Pinpoint the cell where the given text exists, returning its (x, y) midpoint coordinate. 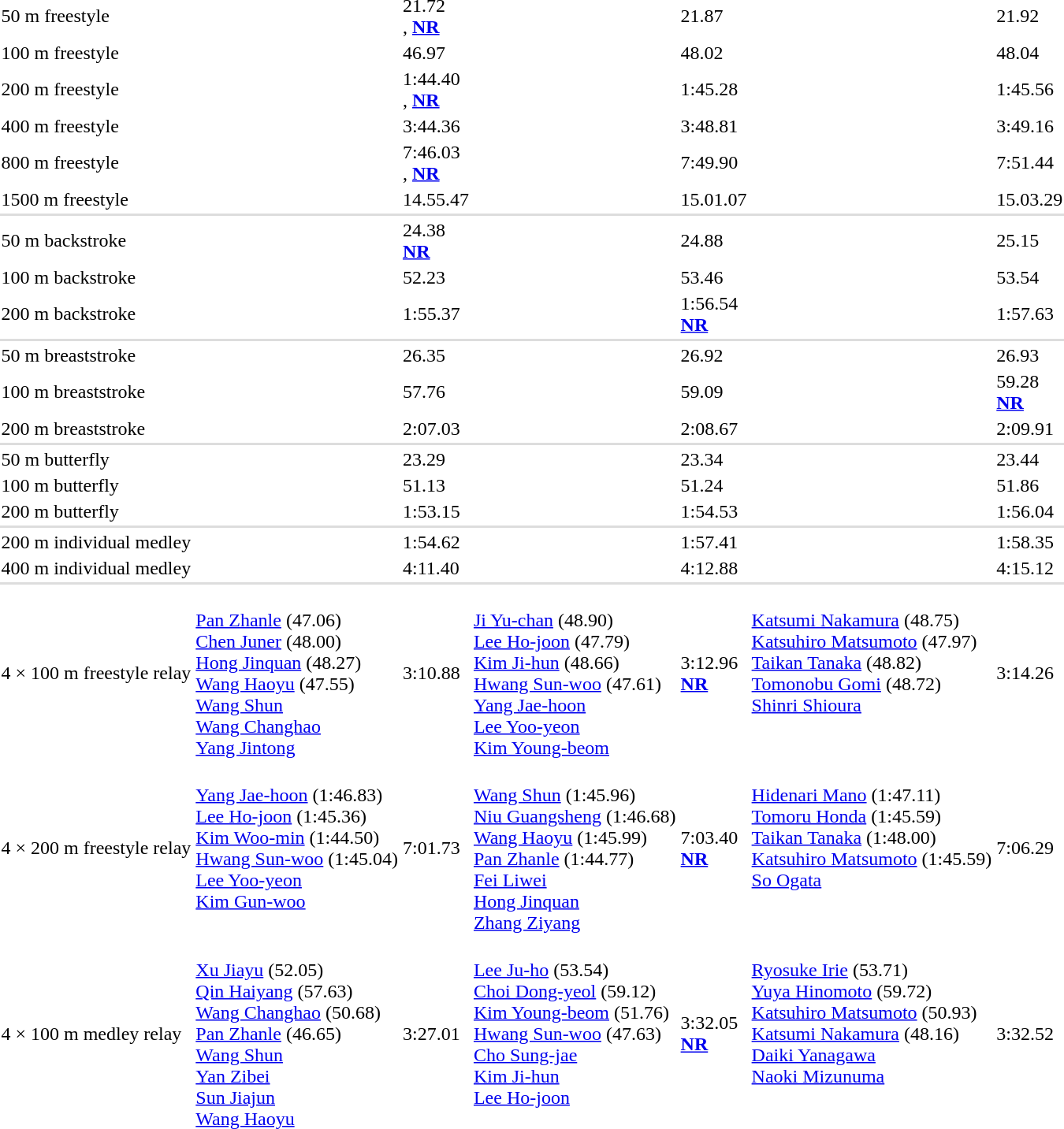
1:55.37 (435, 314)
50 m breaststroke (96, 355)
3:10.88 (435, 673)
3:49.16 (1029, 126)
800 m freestyle (96, 162)
14.55.47 (435, 199)
Hidenari Mano (1:47.11)Tomoru Honda (1:45.59)Taikan Tanaka (1:48.00)Katsuhiro Matsumoto (1:45.59)So Ogata (872, 848)
51.13 (435, 485)
15.03.29 (1029, 199)
51.86 (1029, 485)
400 m freestyle (96, 126)
2:07.03 (435, 429)
48.02 (714, 53)
1500 m freestyle (96, 199)
2:09.91 (1029, 429)
1:58.35 (1029, 542)
200 m individual medley (96, 542)
400 m individual medley (96, 568)
100 m butterfly (96, 485)
100 m freestyle (96, 53)
1:45.28 (714, 90)
1:56.54NR (714, 314)
59.28NR (1029, 392)
26.92 (714, 355)
59.09 (714, 392)
200 m butterfly (96, 511)
1:56.04 (1029, 511)
4 × 100 m freestyle relay (96, 673)
52.23 (435, 277)
Ji Yu-chan (48.90)Lee Ho-joon (47.79)Kim Ji-hun (48.66)Hwang Sun-woo (47.61)Yang Jae-hoonLee Yoo-yeonKim Young-beom (575, 673)
23.29 (435, 459)
4 × 200 m freestyle relay (96, 848)
50 m butterfly (96, 459)
46.97 (435, 53)
Wang Shun (1:45.96)Niu Guangsheng (1:46.68)Wang Haoyu (1:45.99)Pan Zhanle (1:44.77)Fei LiweiHong JinquanZhang Ziyang (575, 848)
24.38NR (435, 241)
25.15 (1029, 241)
57.76 (435, 392)
24.88 (714, 241)
4:11.40 (435, 568)
200 m breaststroke (96, 429)
7:49.90 (714, 162)
1:57.63 (1029, 314)
26.35 (435, 355)
4:15.12 (1029, 568)
15.01.07 (714, 199)
51.24 (714, 485)
1:53.15 (435, 511)
7:46.03, NR (435, 162)
200 m freestyle (96, 90)
7:51.44 (1029, 162)
100 m backstroke (96, 277)
23.34 (714, 459)
53.46 (714, 277)
100 m breaststroke (96, 392)
200 m backstroke (96, 314)
50 m backstroke (96, 241)
3:14.26 (1029, 673)
1:44.40, NR (435, 90)
2:08.67 (714, 429)
4:12.88 (714, 568)
7:03.40NR (714, 848)
53.54 (1029, 277)
1:45.56 (1029, 90)
Pan Zhanle (47.06)Chen Juner (48.00)Hong Jinquan (48.27)Wang Haoyu (47.55)Wang ShunWang ChanghaoYang Jintong (297, 673)
1:54.53 (714, 511)
1:54.62 (435, 542)
1:57.41 (714, 542)
26.93 (1029, 355)
3:12.96NR (714, 673)
7:01.73 (435, 848)
48.04 (1029, 53)
3:48.81 (714, 126)
Katsumi Nakamura (48.75)Katsuhiro Matsumoto (47.97)Taikan Tanaka (48.82)Tomonobu Gomi (48.72)Shinri Shioura (872, 673)
3:44.36 (435, 126)
Yang Jae-hoon (1:46.83)Lee Ho-joon (1:45.36)Kim Woo-min (1:44.50)Hwang Sun-woo (1:45.04)Lee Yoo-yeonKim Gun-woo (297, 848)
7:06.29 (1029, 848)
23.44 (1029, 459)
